Search for the cell housing the specified text and yield its [X, Y] center coordinate. 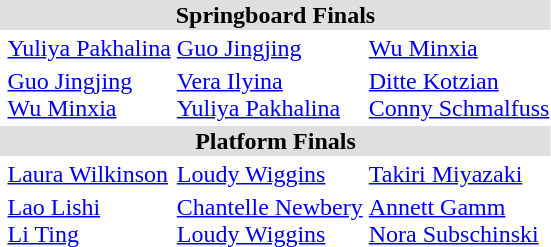
Wu Minxia [459, 48]
Guo JingjingWu Minxia [89, 94]
Guo Jingjing [270, 48]
Platform Finals [276, 141]
Loudy Wiggins [270, 174]
Springboard Finals [276, 15]
Yuliya Pakhalina [89, 48]
Laura Wilkinson [89, 174]
Ditte KotzianConny Schmalfuss [459, 94]
Vera IlyinaYuliya Pakhalina [270, 94]
Takiri Miyazaki [459, 174]
